Pinpoint the cell where the given text exists, returning its [x, y] midpoint coordinate. 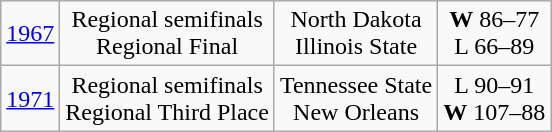
North DakotaIllinois State [356, 34]
1967 [30, 34]
Tennessee StateNew Orleans [356, 98]
1971 [30, 98]
Regional semifinalsRegional Third Place [168, 98]
L 90–91W 107–88 [494, 98]
Regional semifinalsRegional Final [168, 34]
W 86–77L 66–89 [494, 34]
